Return (X, Y) of the center of cell containing provided text 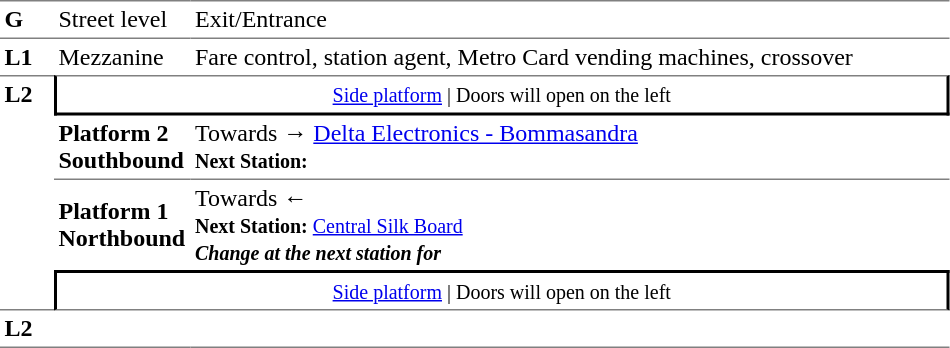
L1 (27, 57)
Platform 2Southbound (122, 148)
Street level (122, 20)
Fare control, station agent, Metro Card vending machines, crossover (570, 57)
Exit/Entrance (570, 20)
Platform 1Northbound (122, 225)
Mezzanine (122, 57)
Towards ← Next Station: Central Silk BoardChange at the next station for (570, 225)
Towards → Delta Electronics - BommasandraNext Station: (570, 148)
G (27, 20)
